Return the [x, y] coordinate for the center point of the cell that contains the specified text.  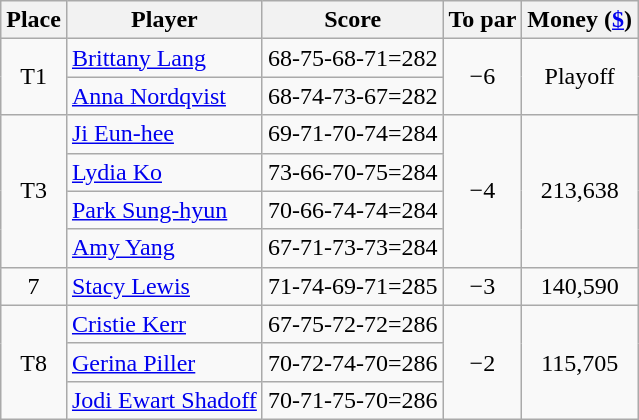
140,590 [580, 286]
67-75-72-72=286 [352, 324]
68-75-68-71=282 [352, 58]
67-71-73-73=284 [352, 248]
73-66-70-75=284 [352, 172]
Cristie Kerr [164, 324]
Playoff [580, 77]
7 [34, 286]
70-66-74-74=284 [352, 210]
Score [352, 20]
Anna Nordqvist [164, 96]
Amy Yang [164, 248]
Money ($) [580, 20]
70-72-74-70=286 [352, 362]
Gerina Piller [164, 362]
Ji Eun-hee [164, 134]
T8 [34, 362]
Park Sung-hyun [164, 210]
T1 [34, 77]
70-71-75-70=286 [352, 400]
−4 [482, 191]
115,705 [580, 362]
T3 [34, 191]
71-74-69-71=285 [352, 286]
68-74-73-67=282 [352, 96]
Lydia Ko [164, 172]
Stacy Lewis [164, 286]
Brittany Lang [164, 58]
To par [482, 20]
Jodi Ewart Shadoff [164, 400]
−2 [482, 362]
213,638 [580, 191]
−6 [482, 77]
69-71-70-74=284 [352, 134]
Player [164, 20]
Place [34, 20]
−3 [482, 286]
